Find where the given text appears and provide that cell's center as [X, Y] coordinate. 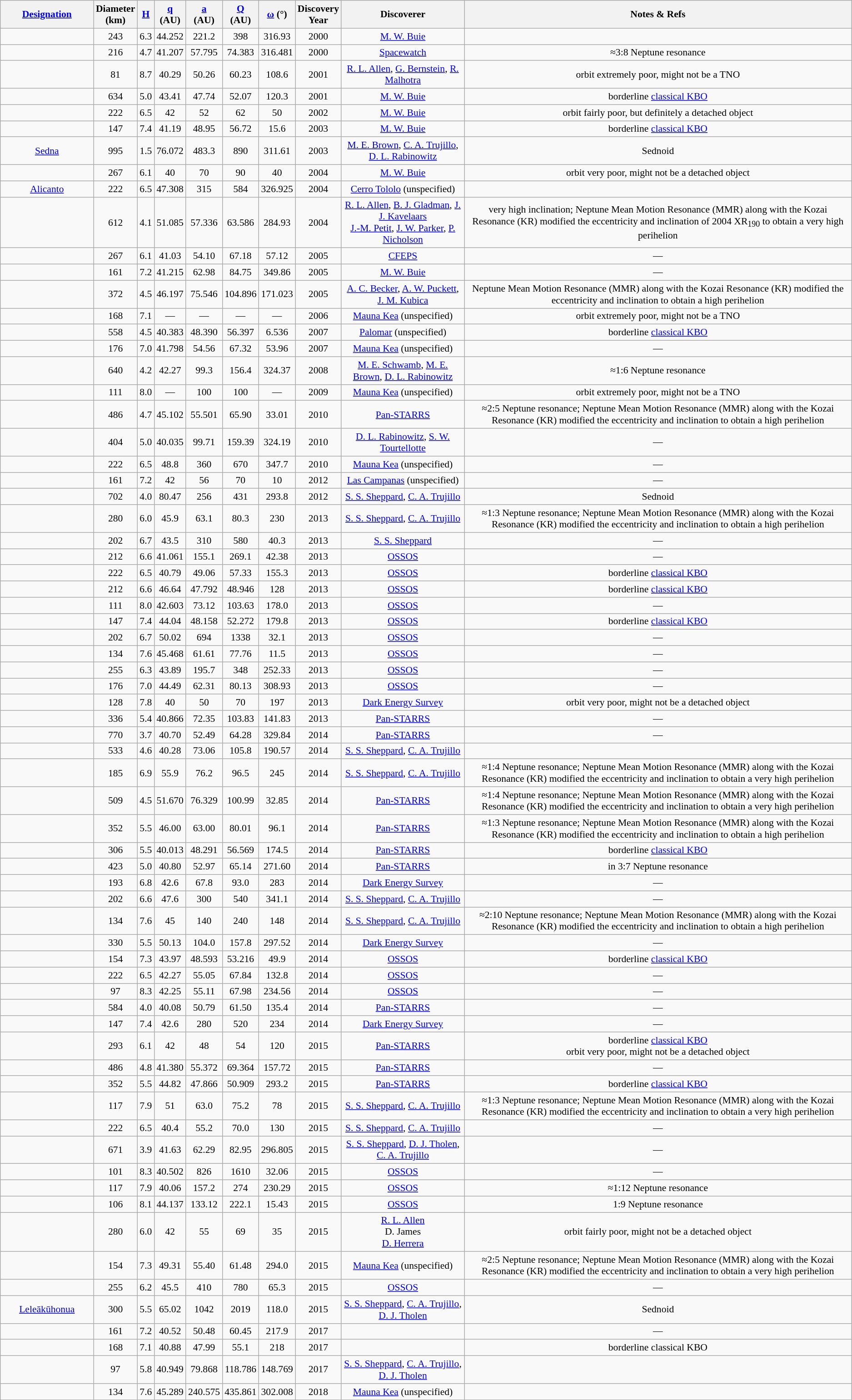
63.00 [204, 829]
Notes & Refs [658, 15]
M. E. Schwamb, M. E. Brown, D. L. Rabinowitz [403, 371]
40.866 [170, 719]
46.00 [170, 829]
41.19 [170, 129]
155.1 [204, 557]
47.6 [170, 899]
55.40 [204, 1266]
43.5 [170, 541]
221.2 [204, 36]
6.8 [145, 883]
62.31 [204, 686]
93.0 [240, 883]
41.798 [170, 349]
Sedna [47, 151]
40.4 [170, 1128]
borderline classical KBOorbit very poor, might not be a detached object [658, 1046]
61.48 [240, 1266]
51.670 [170, 800]
Neptune Mean Motion Resonance (MMR) along with the Kozai Resonance (KR) modified the eccentricity and inclination to obtain a high perihelion [658, 294]
63.1 [204, 519]
40.502 [170, 1172]
63.586 [240, 223]
78 [277, 1106]
670 [240, 464]
40.29 [170, 74]
74.383 [240, 53]
82.95 [240, 1150]
53.96 [277, 349]
47.308 [170, 189]
4.8 [145, 1068]
Diameter(km) [115, 15]
1610 [240, 1172]
orbit fairly poor, might not be a detached object [658, 1232]
216 [115, 53]
45.9 [170, 519]
a(AU) [204, 15]
120 [277, 1046]
1338 [240, 638]
55.9 [170, 773]
48 [204, 1046]
48.390 [204, 333]
324.19 [277, 442]
41.63 [170, 1150]
40.383 [170, 333]
50.26 [204, 74]
60.45 [240, 1331]
310 [204, 541]
65.14 [240, 867]
55.1 [240, 1348]
294.0 [277, 1266]
197 [277, 703]
54 [240, 1046]
222.1 [240, 1204]
≈3:8 Neptune resonance [658, 53]
140 [204, 921]
54.10 [204, 256]
55.05 [204, 975]
10 [277, 481]
CFEPS [403, 256]
52.49 [204, 735]
43.89 [170, 670]
50.79 [204, 1008]
63.0 [204, 1106]
105.8 [240, 751]
44.252 [170, 36]
329.84 [277, 735]
44.82 [170, 1084]
640 [115, 371]
80.13 [240, 686]
44.04 [170, 621]
702 [115, 497]
890 [240, 151]
4.2 [145, 371]
51.085 [170, 223]
S. S. Sheppard, D. J. Tholen, C. A. Trujillo [403, 1150]
3.9 [145, 1150]
302.008 [277, 1392]
73.06 [204, 751]
43.97 [170, 959]
2008 [318, 371]
48.95 [204, 129]
256 [204, 497]
612 [115, 223]
217.9 [277, 1331]
M. E. Brown, C. A. Trujillo, D. L. Rabinowitz [403, 151]
1:9 Neptune resonance [658, 1204]
32.85 [277, 800]
67.32 [240, 349]
76.329 [204, 800]
45 [170, 921]
2009 [318, 392]
118.0 [277, 1309]
243 [115, 36]
148 [277, 921]
2019 [240, 1309]
57.33 [240, 573]
50.48 [204, 1331]
76.2 [204, 773]
Alicanto [47, 189]
41.03 [170, 256]
57.795 [204, 53]
72.35 [204, 719]
108.6 [277, 74]
42.38 [277, 557]
284.93 [277, 223]
77.76 [240, 654]
80.47 [170, 497]
195.7 [204, 670]
Palomar (unspecified) [403, 333]
40.88 [170, 1348]
296.805 [277, 1150]
96.1 [277, 829]
48.593 [204, 959]
32.1 [277, 638]
156.4 [240, 371]
130 [277, 1128]
157.8 [240, 943]
67.18 [240, 256]
540 [240, 899]
41.061 [170, 557]
1042 [204, 1309]
65.02 [170, 1309]
57.12 [277, 256]
404 [115, 442]
234.56 [277, 992]
230.29 [277, 1188]
Designation [47, 15]
398 [240, 36]
274 [240, 1188]
2018 [318, 1392]
634 [115, 97]
2002 [318, 113]
57.336 [204, 223]
80.01 [240, 829]
1.5 [145, 151]
174.5 [277, 850]
240 [240, 921]
55.372 [204, 1068]
52.97 [204, 867]
45.289 [170, 1392]
8.7 [145, 74]
54.56 [204, 349]
694 [204, 638]
230 [277, 519]
40.70 [170, 735]
R. L. Allen, G. Bernstein, R. Malhotra [403, 74]
ω (°) [277, 15]
52.272 [240, 621]
193 [115, 883]
190.57 [277, 751]
483.3 [204, 151]
316.481 [277, 53]
R. L. Allen, B. J. Gladman, J. J. KavelaarsJ.-M. Petit, J. W. Parker, P. Nicholson [403, 223]
69.364 [240, 1068]
42.25 [170, 992]
315 [204, 189]
48.8 [170, 464]
171.023 [277, 294]
84.75 [240, 273]
178.0 [277, 606]
423 [115, 867]
80.3 [240, 519]
293 [115, 1046]
40.28 [170, 751]
293.2 [277, 1084]
283 [277, 883]
55 [204, 1232]
120.3 [277, 97]
49.06 [204, 573]
75.2 [240, 1106]
104.0 [204, 943]
49.31 [170, 1266]
96.5 [240, 773]
218 [277, 1348]
6.9 [145, 773]
4.6 [145, 751]
324.37 [277, 371]
135.4 [277, 1008]
44.49 [170, 686]
311.61 [277, 151]
360 [204, 464]
43.41 [170, 97]
46.197 [170, 294]
56.569 [240, 850]
50.02 [170, 638]
185 [115, 773]
55.2 [204, 1128]
40.949 [170, 1370]
61.50 [240, 1008]
75.546 [204, 294]
D. L. Rabinowitz, S. W. Tourtellotte [403, 442]
Cerro Tololo (unspecified) [403, 189]
347.7 [277, 464]
4.1 [145, 223]
76.072 [170, 151]
326.925 [277, 189]
118.786 [240, 1370]
15.6 [277, 129]
40.013 [170, 850]
DiscoveryYear [318, 15]
33.01 [277, 414]
45.5 [170, 1288]
293.8 [277, 497]
155.3 [277, 573]
159.39 [240, 442]
47.866 [204, 1084]
65.90 [240, 414]
48.158 [204, 621]
372 [115, 294]
40.08 [170, 1008]
308.93 [277, 686]
103.83 [240, 719]
297.52 [277, 943]
48.291 [204, 850]
q(AU) [170, 15]
53.216 [240, 959]
81 [115, 74]
52 [204, 113]
132.8 [277, 975]
64.28 [240, 735]
316.93 [277, 36]
826 [204, 1172]
49.9 [277, 959]
141.83 [277, 719]
S. S. Sheppard [403, 541]
410 [204, 1288]
234 [277, 1024]
671 [115, 1150]
995 [115, 151]
62.98 [204, 273]
306 [115, 850]
44.137 [170, 1204]
48.946 [240, 589]
41.207 [170, 53]
56.72 [240, 129]
Discoverer [403, 15]
509 [115, 800]
73.12 [204, 606]
15.43 [277, 1204]
in 3:7 Neptune resonance [658, 867]
67.8 [204, 883]
431 [240, 497]
100.99 [240, 800]
Spacewatch [403, 53]
520 [240, 1024]
orbit fairly poor, but definitely a detached object [658, 113]
42.603 [170, 606]
41.215 [170, 273]
770 [115, 735]
55.501 [204, 414]
47.74 [204, 97]
60.23 [240, 74]
61.61 [204, 654]
47.99 [204, 1348]
269.1 [240, 557]
336 [115, 719]
133.12 [204, 1204]
47.792 [204, 589]
70.0 [240, 1128]
40.3 [277, 541]
558 [115, 333]
≈1:12 Neptune resonance [658, 1188]
90 [240, 173]
41.380 [170, 1068]
Las Campanas (unspecified) [403, 481]
32.06 [277, 1172]
55.11 [204, 992]
≈1:6 Neptune resonance [658, 371]
79.868 [204, 1370]
Leleākūhonua [47, 1309]
101 [115, 1172]
H [145, 15]
46.64 [170, 589]
348 [240, 670]
Q(AU) [240, 15]
5.8 [145, 1370]
3.7 [145, 735]
8.1 [145, 1204]
40.79 [170, 573]
40.80 [170, 867]
103.63 [240, 606]
349.86 [277, 273]
45.102 [170, 414]
106 [115, 1204]
52.07 [240, 97]
330 [115, 943]
99.3 [204, 371]
50.909 [240, 1084]
104.896 [240, 294]
35 [277, 1232]
245 [277, 773]
99.71 [204, 442]
341.1 [277, 899]
56.397 [240, 333]
40.52 [170, 1331]
62 [240, 113]
271.60 [277, 867]
5.4 [145, 719]
40.035 [170, 442]
62.29 [204, 1150]
148.769 [277, 1370]
780 [240, 1288]
45.468 [170, 654]
7.8 [145, 703]
533 [115, 751]
580 [240, 541]
R. L. AllenD. JamesD. Herrera [403, 1232]
157.2 [204, 1188]
A. C. Becker, A. W. Puckett, J. M. Kubica [403, 294]
69 [240, 1232]
50.13 [170, 943]
252.33 [277, 670]
6.2 [145, 1288]
435.861 [240, 1392]
40.06 [170, 1188]
179.8 [277, 621]
11.5 [277, 654]
240.575 [204, 1392]
6.536 [277, 333]
51 [170, 1106]
67.98 [240, 992]
157.72 [277, 1068]
56 [204, 481]
2006 [318, 316]
67.84 [240, 975]
65.3 [277, 1288]
